Provide the (x, y) coordinate of the cell's center where the given text is located.  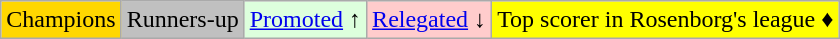
Relegated ↓ (430, 20)
Top scorer in Rosenborg's league ♦ (666, 20)
Champions (61, 20)
Runners-up (182, 20)
Promoted ↑ (305, 20)
